Output the [X, Y] coordinate of the center of the cell containing the given text.  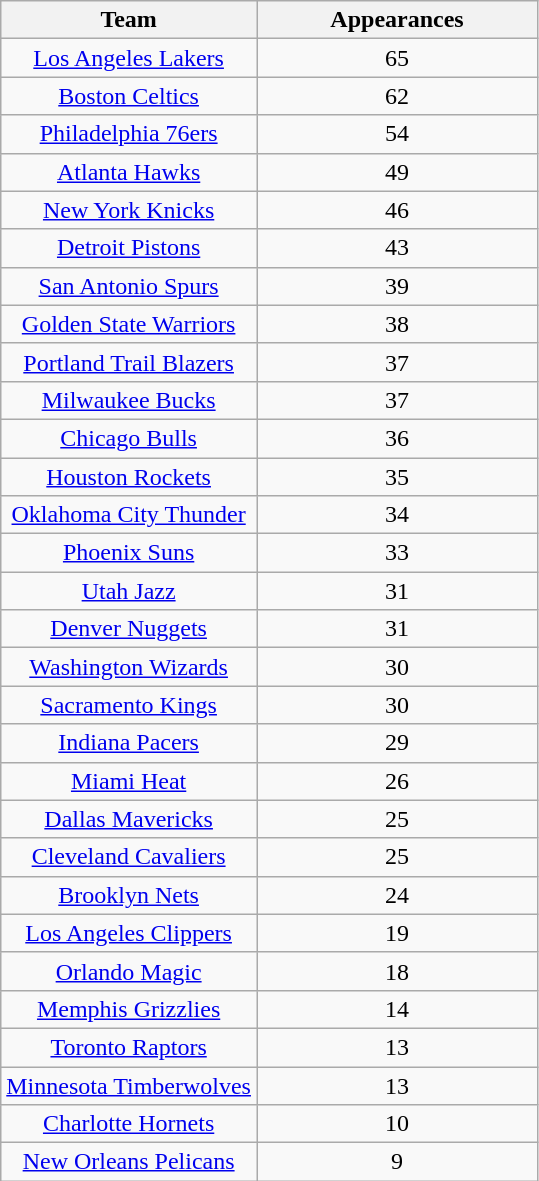
39 [396, 286]
Miami Heat [129, 781]
65 [396, 58]
34 [396, 515]
Boston Celtics [129, 96]
Team [129, 20]
26 [396, 781]
Charlotte Hornets [129, 1124]
Dallas Mavericks [129, 819]
Philadelphia 76ers [129, 134]
New Orleans Pelicans [129, 1162]
10 [396, 1124]
Washington Wizards [129, 667]
Sacramento Kings [129, 705]
Phoenix Suns [129, 553]
Memphis Grizzlies [129, 1009]
Los Angeles Clippers [129, 933]
Milwaukee Bucks [129, 400]
Chicago Bulls [129, 438]
19 [396, 933]
San Antonio Spurs [129, 286]
Indiana Pacers [129, 743]
49 [396, 172]
18 [396, 971]
29 [396, 743]
Portland Trail Blazers [129, 362]
43 [396, 248]
Houston Rockets [129, 477]
Appearances [396, 20]
Brooklyn Nets [129, 895]
Utah Jazz [129, 591]
New York Knicks [129, 210]
54 [396, 134]
38 [396, 324]
Denver Nuggets [129, 629]
Orlando Magic [129, 971]
Golden State Warriors [129, 324]
9 [396, 1162]
35 [396, 477]
62 [396, 96]
Minnesota Timberwolves [129, 1085]
14 [396, 1009]
24 [396, 895]
Atlanta Hawks [129, 172]
36 [396, 438]
46 [396, 210]
Toronto Raptors [129, 1047]
Los Angeles Lakers [129, 58]
33 [396, 553]
Detroit Pistons [129, 248]
Oklahoma City Thunder [129, 515]
Cleveland Cavaliers [129, 857]
